Search for the cell housing the specified text and yield its (x, y) center coordinate. 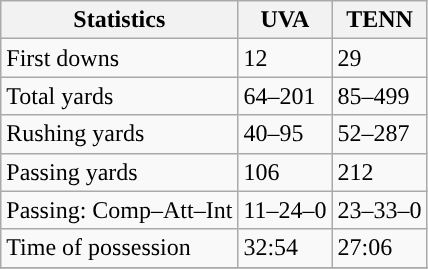
106 (285, 172)
Statistics (120, 20)
27:06 (380, 248)
212 (380, 172)
Passing: Comp–Att–Int (120, 210)
UVA (285, 20)
40–95 (285, 134)
23–33–0 (380, 210)
64–201 (285, 96)
12 (285, 58)
TENN (380, 20)
Time of possession (120, 248)
Passing yards (120, 172)
First downs (120, 58)
Rushing yards (120, 134)
52–287 (380, 134)
Total yards (120, 96)
11–24–0 (285, 210)
29 (380, 58)
32:54 (285, 248)
85–499 (380, 96)
